Scan for the cell matching the given text and deliver its [X, Y] coordinate at center. 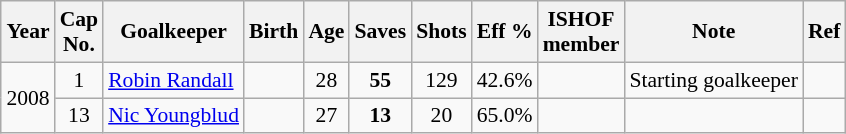
129 [442, 80]
27 [326, 116]
Nic Youngblud [174, 116]
Note [714, 32]
CapNo. [80, 32]
Shots [442, 32]
Age [326, 32]
Birth [274, 32]
65.0% [505, 116]
Goalkeeper [174, 32]
55 [380, 80]
Starting goalkeeper [714, 80]
2008 [28, 98]
1 [80, 80]
Eff % [505, 32]
42.6% [505, 80]
20 [442, 116]
Year [28, 32]
ISHOFmember [582, 32]
28 [326, 80]
Saves [380, 32]
Ref [824, 32]
Robin Randall [174, 80]
